Search for the cell housing the specified text and yield its (x, y) center coordinate. 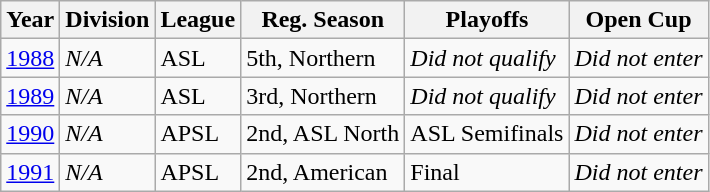
ASL Semifinals (487, 134)
Year (30, 20)
2nd, ASL North (323, 134)
1988 (30, 58)
3rd, Northern (323, 96)
Final (487, 172)
Playoffs (487, 20)
Reg. Season (323, 20)
1990 (30, 134)
1991 (30, 172)
League (198, 20)
Division (108, 20)
5th, Northern (323, 58)
1989 (30, 96)
Open Cup (638, 20)
2nd, American (323, 172)
